Return (x, y) of the center of cell containing provided text 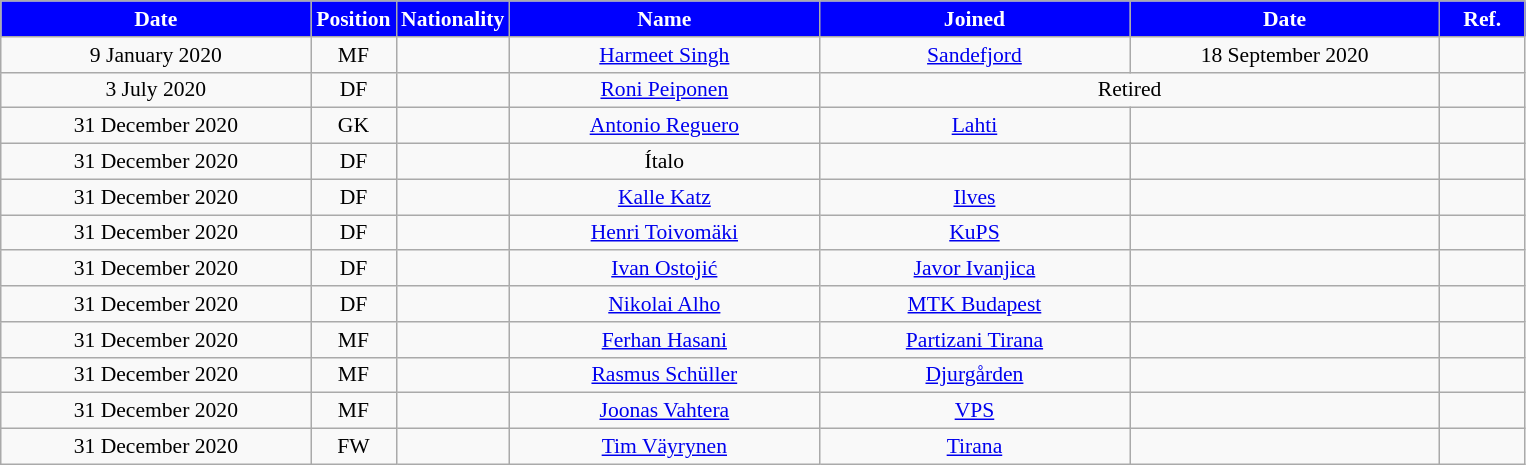
Kalle Katz (664, 197)
Ferhan Hasani (664, 340)
Harmeet Singh (664, 55)
Retired (1129, 90)
GK (354, 126)
Tirana (974, 447)
Position (354, 19)
3 July 2020 (156, 90)
Nationality (452, 19)
18 September 2020 (1285, 55)
9 January 2020 (156, 55)
Djurgården (974, 375)
Henri Toivomäki (664, 233)
VPS (974, 411)
Tim Väyrynen (664, 447)
Sandefjord (974, 55)
Roni Peiponen (664, 90)
Nikolai Alho (664, 304)
Joonas Vahtera (664, 411)
KuPS (974, 233)
Name (664, 19)
Joined (974, 19)
Partizani Tirana (974, 340)
Ítalo (664, 162)
Lahti (974, 126)
FW (354, 447)
Rasmus Schüller (664, 375)
Ref. (1482, 19)
Ilves (974, 197)
MTK Budapest (974, 304)
Ivan Ostojić (664, 269)
Javor Ivanjica (974, 269)
Antonio Reguero (664, 126)
